For the text-containing cell, return its midpoint in [x, y] coordinate format. 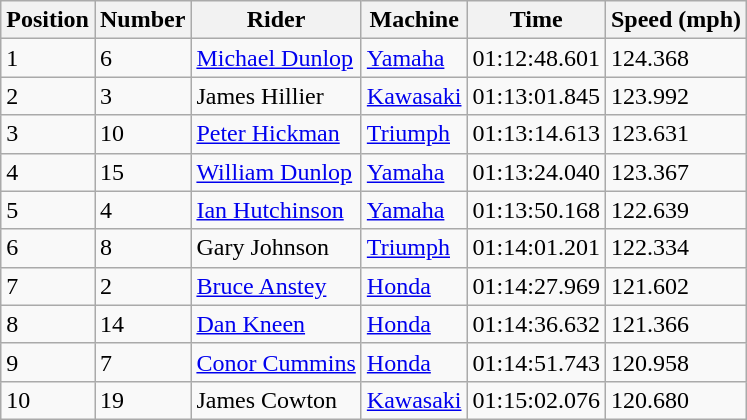
19 [142, 400]
Peter Hickman [276, 134]
122.334 [676, 248]
120.958 [676, 362]
121.602 [676, 286]
01:14:27.969 [536, 286]
Machine [414, 20]
14 [142, 324]
01:14:51.743 [536, 362]
9 [48, 362]
01:13:01.845 [536, 96]
5 [48, 210]
15 [142, 172]
122.639 [676, 210]
123.367 [676, 172]
01:13:50.168 [536, 210]
Ian Hutchinson [276, 210]
Michael Dunlop [276, 58]
James Cowton [276, 400]
123.631 [676, 134]
123.992 [676, 96]
124.368 [676, 58]
01:13:14.613 [536, 134]
Bruce Anstey [276, 286]
1 [48, 58]
Position [48, 20]
Dan Kneen [276, 324]
Rider [276, 20]
James Hillier [276, 96]
Conor Cummins [276, 362]
120.680 [676, 400]
Time [536, 20]
William Dunlop [276, 172]
Number [142, 20]
01:14:01.201 [536, 248]
01:14:36.632 [536, 324]
01:12:48.601 [536, 58]
01:13:24.040 [536, 172]
121.366 [676, 324]
Gary Johnson [276, 248]
Speed (mph) [676, 20]
01:15:02.076 [536, 400]
